Search for the cell housing the specified text and yield its [X, Y] center coordinate. 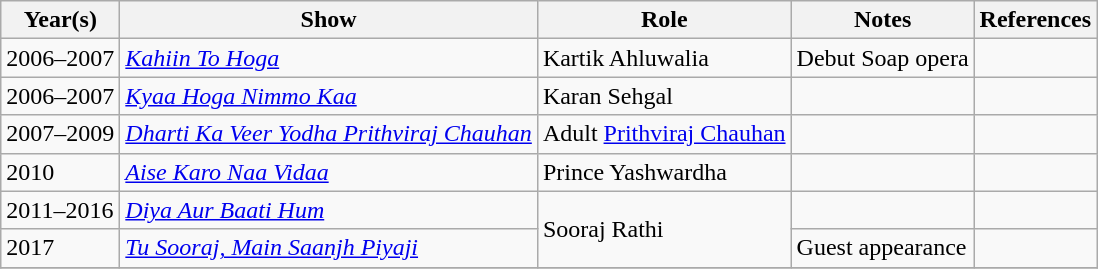
Adult Prithviraj Chauhan [664, 134]
Sooraj Rathi [664, 229]
Notes [882, 20]
2007–2009 [60, 134]
Guest appearance [882, 248]
References [1036, 20]
Debut Soap opera [882, 58]
Year(s) [60, 20]
2010 [60, 172]
Aise Karo Naa Vidaa [329, 172]
Kahiin To Hoga [329, 58]
Kyaa Hoga Nimmo Kaa [329, 96]
2017 [60, 248]
Karan Sehgal [664, 96]
Diya Aur Baati Hum [329, 210]
Prince Yashwardha [664, 172]
Kartik Ahluwalia [664, 58]
Dharti Ka Veer Yodha Prithviraj Chauhan [329, 134]
Show [329, 20]
Tu Sooraj, Main Saanjh Piyaji [329, 248]
2011–2016 [60, 210]
Role [664, 20]
